Find where the given text appears and provide that cell's center as [x, y] coordinate. 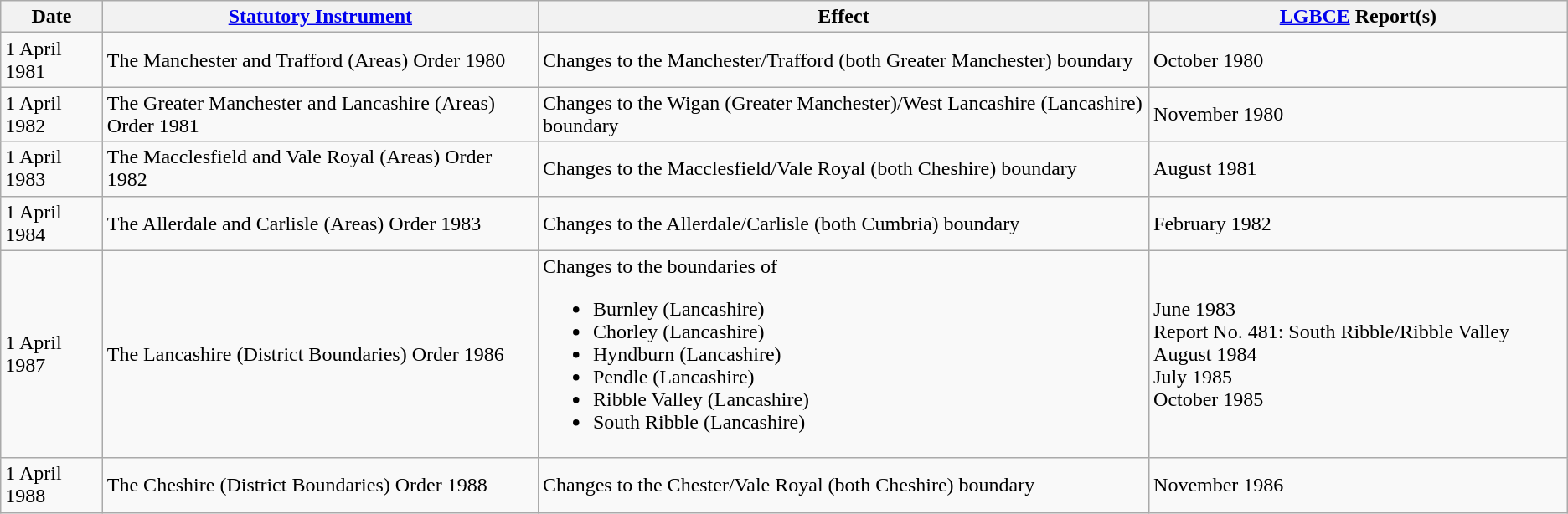
1 April 1982 [52, 114]
Date [52, 17]
February 1982 [1359, 223]
November 1986 [1359, 486]
Changes to the Manchester/Trafford (both Greater Manchester) boundary [843, 60]
June 1983Report No. 481: South Ribble/Ribble Valley August 1984 July 1985 October 1985 [1359, 354]
Changes to the Allerdale/Carlisle (both Cumbria) boundary [843, 223]
October 1980 [1359, 60]
The Cheshire (District Boundaries) Order 1988 [320, 486]
The Greater Manchester and Lancashire (Areas) Order 1981 [320, 114]
Changes to the Chester/Vale Royal (both Cheshire) boundary [843, 486]
Changes to the Macclesfield/Vale Royal (both Cheshire) boundary [843, 169]
The Macclesfield and Vale Royal (Areas) Order 1982 [320, 169]
Changes to the Wigan (Greater Manchester)/West Lancashire (Lancashire) boundary [843, 114]
The Lancashire (District Boundaries) Order 1986 [320, 354]
The Allerdale and Carlisle (Areas) Order 1983 [320, 223]
The Manchester and Trafford (Areas) Order 1980 [320, 60]
August 1981 [1359, 169]
Effect [843, 17]
LGBCE Report(s) [1359, 17]
1 April 1987 [52, 354]
November 1980 [1359, 114]
Statutory Instrument [320, 17]
1 April 1988 [52, 486]
1 April 1984 [52, 223]
1 April 1983 [52, 169]
1 April 1981 [52, 60]
